From the cell containing the given text, extract its center point as (x, y) coordinate. 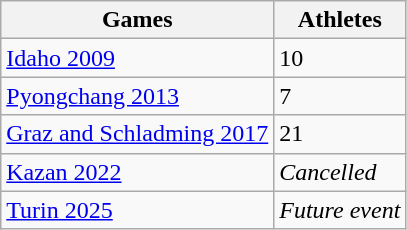
Athletes (340, 20)
21 (340, 134)
Cancelled (340, 172)
Pyongchang 2013 (138, 96)
Graz and Schladming 2017 (138, 134)
10 (340, 58)
Idaho 2009 (138, 58)
Turin 2025 (138, 210)
Future event (340, 210)
Kazan 2022 (138, 172)
7 (340, 96)
Games (138, 20)
